Search for the cell housing the specified text and yield its [X, Y] center coordinate. 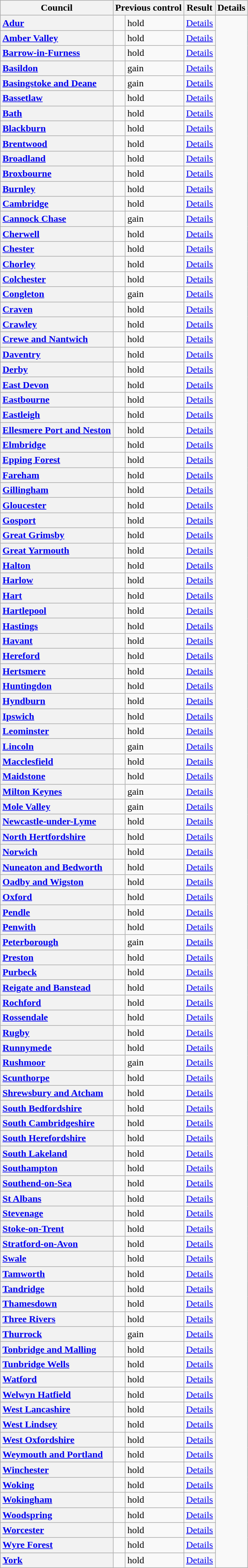
Hastings [57, 626]
Blackburn [57, 128]
West Lindsey [57, 1425]
Council [57, 8]
Hyndburn [57, 701]
Rushmoor [57, 1063]
Reigate and Banstead [57, 988]
Tunbridge Wells [57, 1364]
South Herefordshire [57, 1138]
West Oxfordshire [57, 1440]
West Lancashire [57, 1410]
Hartlepool [57, 611]
Macclesfield [57, 761]
Stratford-on-Avon [57, 1244]
Thamesdown [57, 1304]
Scunthorpe [57, 1078]
Watford [57, 1379]
Ellesmere Port and Neston [57, 430]
Welwyn Hatfield [57, 1394]
Halton [57, 565]
Rochford [57, 1003]
Swale [57, 1259]
Chester [57, 249]
Broxbourne [57, 173]
Elmbridge [57, 445]
Basildon [57, 68]
Hereford [57, 656]
South Lakeland [57, 1153]
East Devon [57, 384]
Peterborough [57, 942]
Barrow-in-Furness [57, 53]
Wyre Forest [57, 1545]
Tandridge [57, 1289]
Burnley [57, 189]
South Bedfordshire [57, 1108]
Leominster [57, 731]
Cannock Chase [57, 219]
Rossendale [57, 1018]
Havant [57, 641]
Congleton [57, 294]
York [57, 1560]
Maidstone [57, 776]
Rugby [57, 1033]
Thurrock [57, 1334]
Gloucester [57, 505]
Crawley [57, 324]
Woodspring [57, 1515]
Lincoln [57, 746]
Three Rivers [57, 1319]
Newcastle-under-Lyme [57, 822]
Weymouth and Portland [57, 1455]
Derby [57, 369]
Southampton [57, 1168]
Wokingham [57, 1500]
Pendle [57, 912]
Basingstoke and Deane [57, 83]
Daventry [57, 354]
Ipswich [57, 716]
Winchester [57, 1470]
Bassetlaw [57, 98]
St Albans [57, 1199]
Southend-on-Sea [57, 1184]
Oadby and Wigston [57, 882]
Epping Forest [57, 460]
Adur [57, 23]
Chorley [57, 264]
Result [200, 8]
Gosport [57, 520]
Worcester [57, 1530]
Colchester [57, 279]
Shrewsbury and Atcham [57, 1093]
Great Yarmouth [57, 550]
Runnymede [57, 1048]
Crewe and Nantwich [57, 339]
Bath [57, 113]
Tamworth [57, 1274]
Oxford [57, 897]
Hertsmere [57, 671]
Preston [57, 957]
Norwich [57, 852]
South Cambridgeshire [57, 1123]
Previous control [148, 8]
Cambridge [57, 204]
Stoke-on-Trent [57, 1229]
Eastbourne [57, 400]
Nuneaton and Bedworth [57, 867]
Eastleigh [57, 415]
Fareham [57, 475]
Hart [57, 596]
Huntingdon [57, 686]
Amber Valley [57, 38]
Stevenage [57, 1214]
Cherwell [57, 234]
Mole Valley [57, 807]
Tonbridge and Malling [57, 1349]
Harlow [57, 580]
Milton Keynes [57, 792]
Great Grimsby [57, 535]
Brentwood [57, 143]
Purbeck [57, 972]
Broadland [57, 158]
Craven [57, 309]
North Hertfordshire [57, 837]
Gillingham [57, 490]
Penwith [57, 927]
Woking [57, 1485]
